Search for the cell housing the specified text and yield its [X, Y] center coordinate. 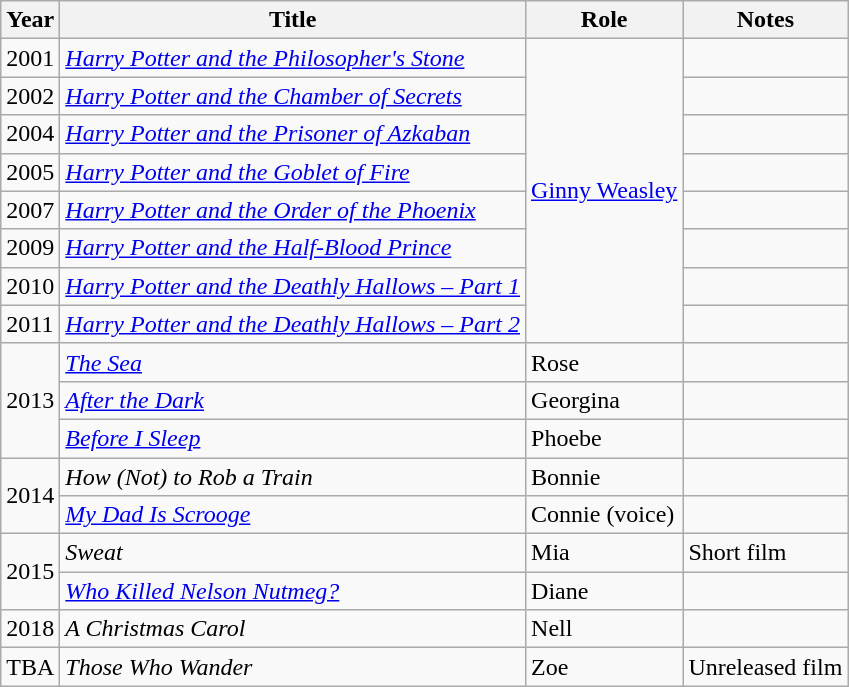
A Christmas Carol [293, 629]
How (Not) to Rob a Train [293, 477]
Rose [604, 362]
Year [30, 20]
2009 [30, 248]
Diane [604, 591]
Harry Potter and the Half-Blood Prince [293, 248]
2014 [30, 496]
The Sea [293, 362]
Title [293, 20]
TBA [30, 667]
Harry Potter and the Philosopher's Stone [293, 58]
2010 [30, 286]
2005 [30, 172]
Phoebe [604, 438]
Mia [604, 553]
2004 [30, 134]
Harry Potter and the Prisoner of Azkaban [293, 134]
2002 [30, 96]
Short film [766, 553]
Sweat [293, 553]
Role [604, 20]
Nell [604, 629]
Before I Sleep [293, 438]
Connie (voice) [604, 515]
2015 [30, 572]
2011 [30, 324]
Harry Potter and the Deathly Hallows – Part 1 [293, 286]
Bonnie [604, 477]
Zoe [604, 667]
Georgina [604, 400]
After the Dark [293, 400]
2001 [30, 58]
Who Killed Nelson Nutmeg? [293, 591]
Harry Potter and the Chamber of Secrets [293, 96]
2018 [30, 629]
Harry Potter and the Order of the Phoenix [293, 210]
2007 [30, 210]
Harry Potter and the Deathly Hallows – Part 2 [293, 324]
Notes [766, 20]
Harry Potter and the Goblet of Fire [293, 172]
Ginny Weasley [604, 191]
Unreleased film [766, 667]
2013 [30, 400]
Those Who Wander [293, 667]
My Dad Is Scrooge [293, 515]
